Extract the [X, Y] coordinate from the center of the cell holding the provided text.  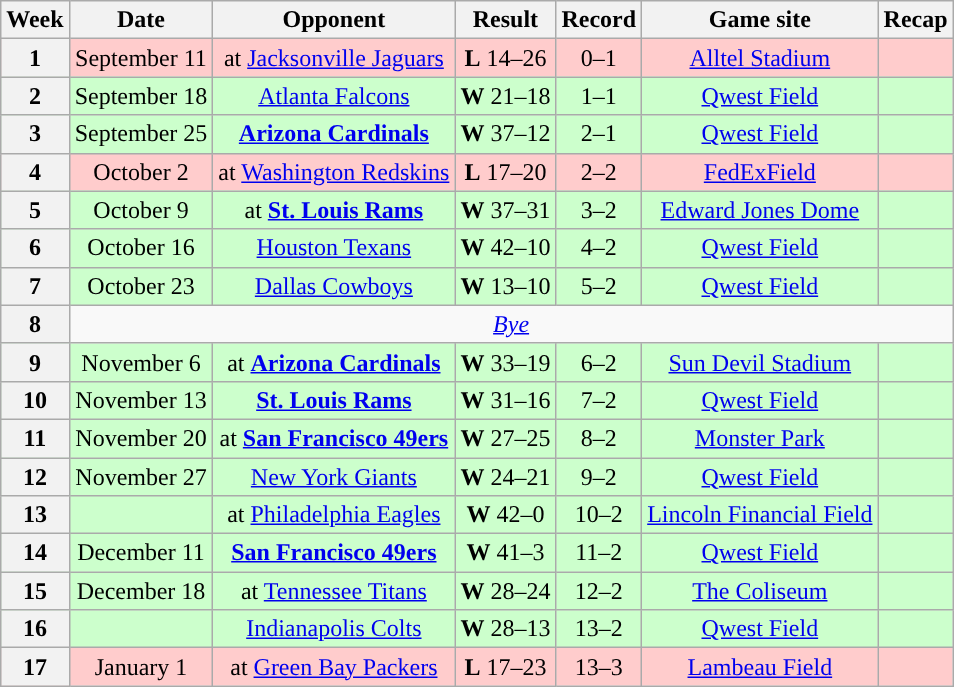
FedExField [760, 172]
W 33–19 [506, 362]
Week [35, 20]
Edward Jones Dome [760, 210]
at Tennessee Titans [334, 591]
at St. Louis Rams [334, 210]
5 [35, 210]
13 [35, 515]
3 [35, 134]
W 24–21 [506, 477]
15 [35, 591]
November 27 [141, 477]
11 [35, 438]
Result [506, 20]
October 23 [141, 286]
9–2 [599, 477]
L 17–20 [506, 172]
W 28–24 [506, 591]
6 [35, 248]
November 6 [141, 362]
1–1 [599, 96]
2–2 [599, 172]
10 [35, 400]
St. Louis Rams [334, 400]
New York Giants [334, 477]
7 [35, 286]
8–2 [599, 438]
September 18 [141, 96]
4 [35, 172]
Lambeau Field [760, 667]
September 25 [141, 134]
W 42–0 [506, 515]
L 14–26 [506, 58]
November 20 [141, 438]
December 18 [141, 591]
Opponent [334, 20]
October 16 [141, 248]
W 42–10 [506, 248]
Recap [916, 20]
Sun Devil Stadium [760, 362]
Record [599, 20]
13–3 [599, 667]
14 [35, 553]
Game site [760, 20]
at San Francisco 49ers [334, 438]
L 17–23 [506, 667]
4–2 [599, 248]
The Coliseum [760, 591]
October 9 [141, 210]
W 31–16 [506, 400]
12 [35, 477]
San Francisco 49ers [334, 553]
Monster Park [760, 438]
1 [35, 58]
5–2 [599, 286]
W 37–12 [506, 134]
September 11 [141, 58]
December 11 [141, 553]
Dallas Cowboys [334, 286]
Arizona Cardinals [334, 134]
Lincoln Financial Field [760, 515]
at Arizona Cardinals [334, 362]
Houston Texans [334, 248]
Alltel Stadium [760, 58]
Date [141, 20]
6–2 [599, 362]
W 28–13 [506, 629]
8 [35, 324]
January 1 [141, 667]
10–2 [599, 515]
October 2 [141, 172]
November 13 [141, 400]
13–2 [599, 629]
9 [35, 362]
at Washington Redskins [334, 172]
3–2 [599, 210]
W 37–31 [506, 210]
17 [35, 667]
at Green Bay Packers [334, 667]
W 13–10 [506, 286]
2–1 [599, 134]
16 [35, 629]
2 [35, 96]
Bye [511, 324]
W 41–3 [506, 553]
0–1 [599, 58]
Atlanta Falcons [334, 96]
Indianapolis Colts [334, 629]
at Jacksonville Jaguars [334, 58]
at Philadelphia Eagles [334, 515]
12–2 [599, 591]
11–2 [599, 553]
W 27–25 [506, 438]
7–2 [599, 400]
W 21–18 [506, 96]
